Detect which cell encompasses the target text, then output its [X, Y] center coordinate. 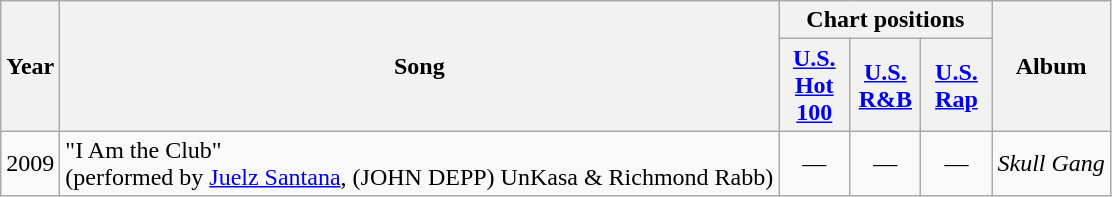
U.S. Hot 100 [814, 85]
Album [1051, 66]
Year [30, 66]
U.S. Rap [956, 85]
2009 [30, 164]
Skull Gang [1051, 164]
U.S. R&B [886, 85]
Song [420, 66]
"I Am the Club"(performed by Juelz Santana, (JOHN DEPP) UnKasa & Richmond Rabb) [420, 164]
Chart positions [886, 20]
